Provide the (x, y) coordinate of the cell's center where the given text is located.  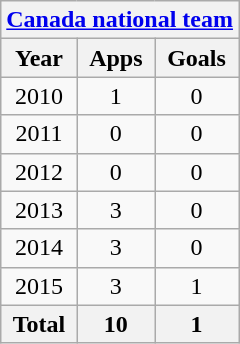
Year (39, 58)
10 (116, 324)
2015 (39, 286)
Total (39, 324)
2013 (39, 210)
2012 (39, 172)
Apps (116, 58)
2011 (39, 134)
Canada national team (120, 20)
Goals (197, 58)
2014 (39, 248)
2010 (39, 96)
